Locate the cell with the specified text and output its (X, Y) center coordinate. 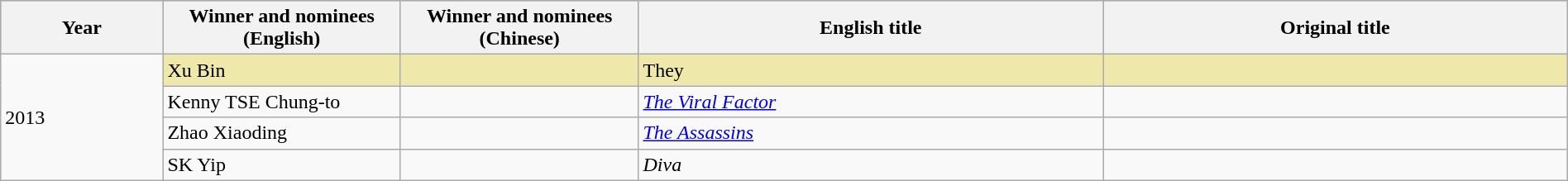
Original title (1336, 28)
SK Yip (282, 164)
Kenny TSE Chung-to (282, 102)
Year (82, 28)
Winner and nominees(English) (282, 28)
Diva (871, 164)
Zhao Xiaoding (282, 133)
They (871, 70)
2013 (82, 117)
The Viral Factor (871, 102)
The Assassins (871, 133)
English title (871, 28)
Xu Bin (282, 70)
Winner and nominees(Chinese) (519, 28)
